Detect which cell encompasses the target text, then output its (x, y) center coordinate. 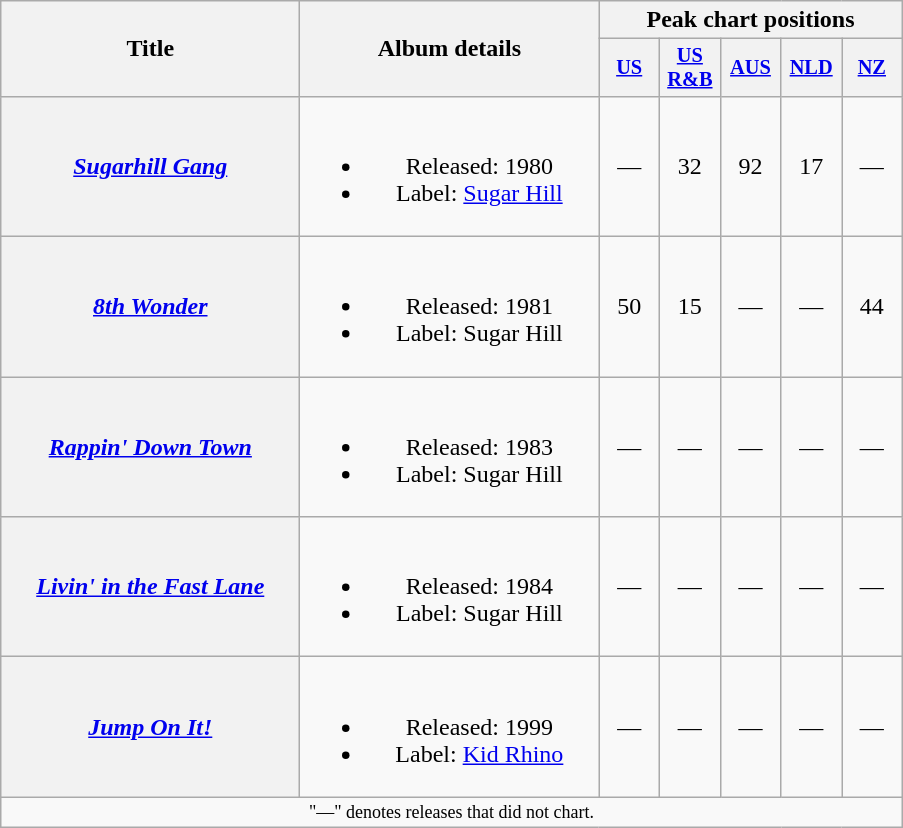
32 (690, 166)
USR&B (690, 68)
Livin' in the Fast Lane (150, 587)
Released: 1981Label: Sugar Hill (450, 307)
AUS (750, 68)
Title (150, 49)
Released: 1983Label: Sugar Hill (450, 447)
50 (630, 307)
44 (872, 307)
92 (750, 166)
Released: 1999Label: Kid Rhino (450, 727)
US (630, 68)
Sugarhill Gang (150, 166)
Peak chart positions (750, 20)
Released: 1984Label: Sugar Hill (450, 587)
17 (812, 166)
15 (690, 307)
Album details (450, 49)
8th Wonder (150, 307)
Released: 1980Label: Sugar Hill (450, 166)
"—" denotes releases that did not chart. (452, 812)
Jump On It! (150, 727)
NZ (872, 68)
NLD (812, 68)
Rappin' Down Town (150, 447)
